Determine the (X, Y) coordinate at the center of the cell enclosing the given text.  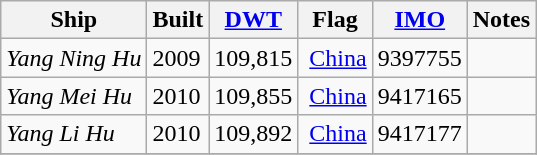
Built (178, 20)
109,892 (254, 134)
Yang Ning Hu (74, 58)
Yang Mei Hu (74, 96)
IMO (420, 20)
Yang Li Hu (74, 134)
9417165 (420, 96)
109,855 (254, 96)
Notes (501, 20)
Ship (74, 20)
9397755 (420, 58)
109,815 (254, 58)
9417177 (420, 134)
DWT (254, 20)
Flag (335, 20)
2009 (178, 58)
